Scan for the cell matching the given text and deliver its (x, y) coordinate at center. 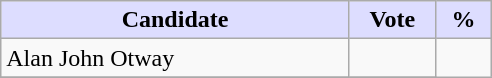
Vote (392, 20)
% (463, 20)
Alan John Otway (176, 58)
Candidate (176, 20)
